For the text-containing cell, return its midpoint in [x, y] coordinate format. 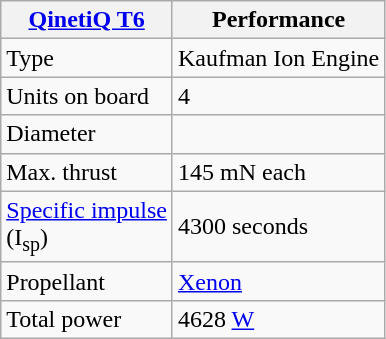
Type [87, 58]
4300 seconds [278, 226]
Max. thrust [87, 172]
QinetiQ T6 [87, 20]
Performance [278, 20]
4628 W [278, 319]
Units on board [87, 96]
Propellant [87, 281]
Diameter [87, 134]
Kaufman Ion Engine [278, 58]
Specific impulse(Isp) [87, 226]
4 [278, 96]
Total power [87, 319]
145 mN each [278, 172]
Xenon [278, 281]
